Pinpoint the cell where the given text exists, returning its (x, y) midpoint coordinate. 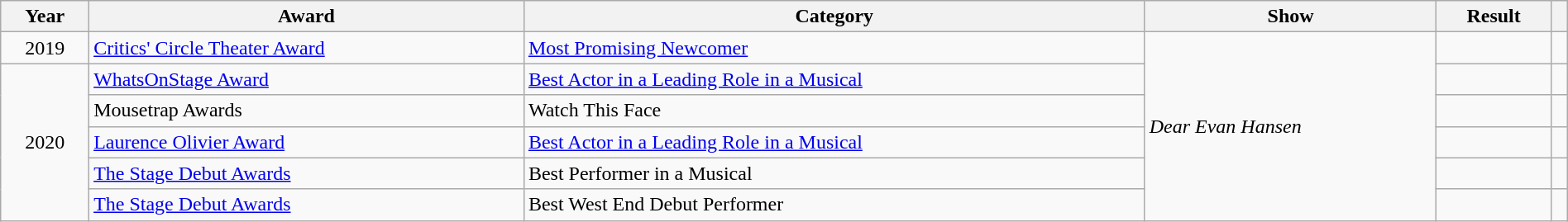
Mousetrap Awards (307, 111)
Best West End Debut Performer (834, 205)
Result (1494, 17)
Most Promising Newcomer (834, 48)
Award (307, 17)
WhatsOnStage Award (307, 79)
Laurence Olivier Award (307, 142)
Year (45, 17)
Dear Evan Hansen (1290, 126)
Watch This Face (834, 111)
Show (1290, 17)
Category (834, 17)
Critics' Circle Theater Award (307, 48)
2019 (45, 48)
Best Performer in a Musical (834, 173)
2020 (45, 142)
